Identify which cell holds the provided text, then report its (x, y) central coordinate. 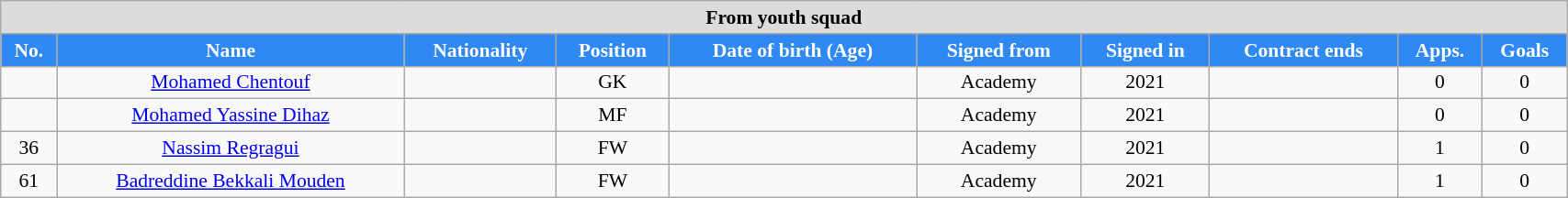
MF (612, 115)
Nassim Regragui (231, 148)
GK (612, 82)
From youth squad (784, 17)
No. (29, 50)
Signed from (999, 50)
Mohamed Chentouf (231, 82)
36 (29, 148)
Apps. (1440, 50)
Position (612, 50)
Mohamed Yassine Dihaz (231, 115)
Date of birth (Age) (792, 50)
Badreddine Bekkali Mouden (231, 181)
61 (29, 181)
Signed in (1145, 50)
Goals (1525, 50)
Name (231, 50)
Nationality (479, 50)
Contract ends (1303, 50)
